Find where the given text appears and provide that cell's center as [x, y] coordinate. 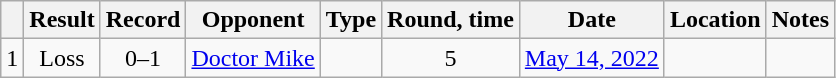
May 14, 2022 [592, 58]
Result [62, 20]
Record [143, 20]
Round, time [451, 20]
Location [715, 20]
Type [350, 20]
1 [12, 58]
Loss [62, 58]
5 [451, 58]
Date [592, 20]
Notes [800, 20]
Doctor Mike [253, 58]
Opponent [253, 20]
0–1 [143, 58]
